Pinpoint the cell where the given text exists, returning its (X, Y) midpoint coordinate. 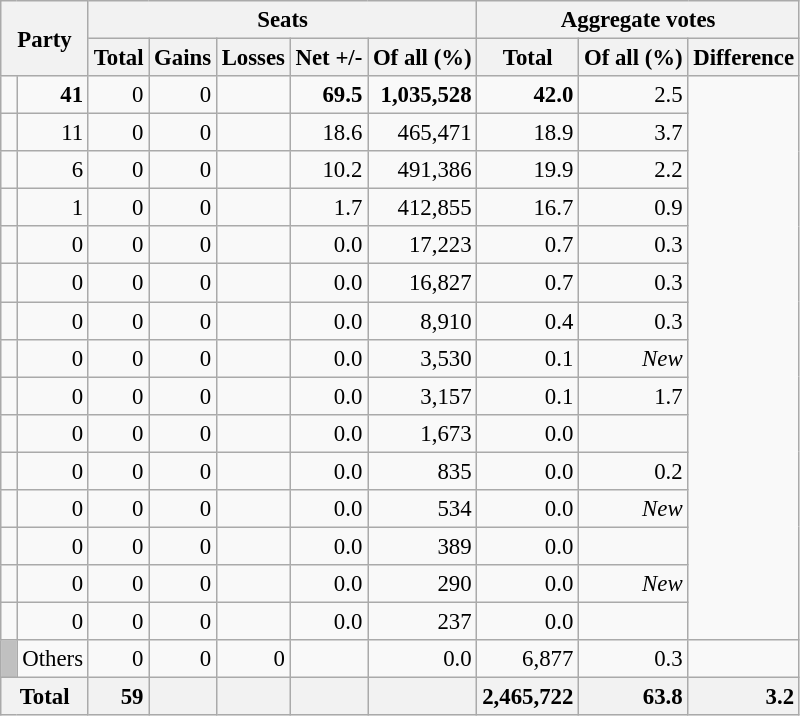
0.9 (634, 208)
63.8 (634, 697)
389 (422, 546)
3,530 (422, 358)
18.9 (528, 133)
412,855 (422, 208)
17,223 (422, 245)
534 (422, 509)
42.0 (528, 95)
Losses (253, 58)
19.9 (528, 170)
10.2 (328, 170)
1 (52, 208)
1,035,528 (422, 95)
3.2 (744, 697)
3.7 (634, 133)
Aggregate votes (638, 20)
0.4 (528, 321)
465,471 (422, 133)
8,910 (422, 321)
290 (422, 584)
69.5 (328, 95)
16,827 (422, 283)
2.5 (634, 95)
18.6 (328, 133)
6 (52, 170)
16.7 (528, 208)
237 (422, 621)
Net +/- (328, 58)
Seats (282, 20)
Difference (744, 58)
0.2 (634, 471)
3,157 (422, 396)
Others (52, 659)
6,877 (528, 659)
491,386 (422, 170)
11 (52, 133)
835 (422, 471)
1,673 (422, 433)
2.2 (634, 170)
41 (52, 95)
Gains (183, 58)
2,465,722 (528, 697)
Party (45, 38)
59 (118, 697)
